Locate the cell with the specified text and output its [X, Y] center coordinate. 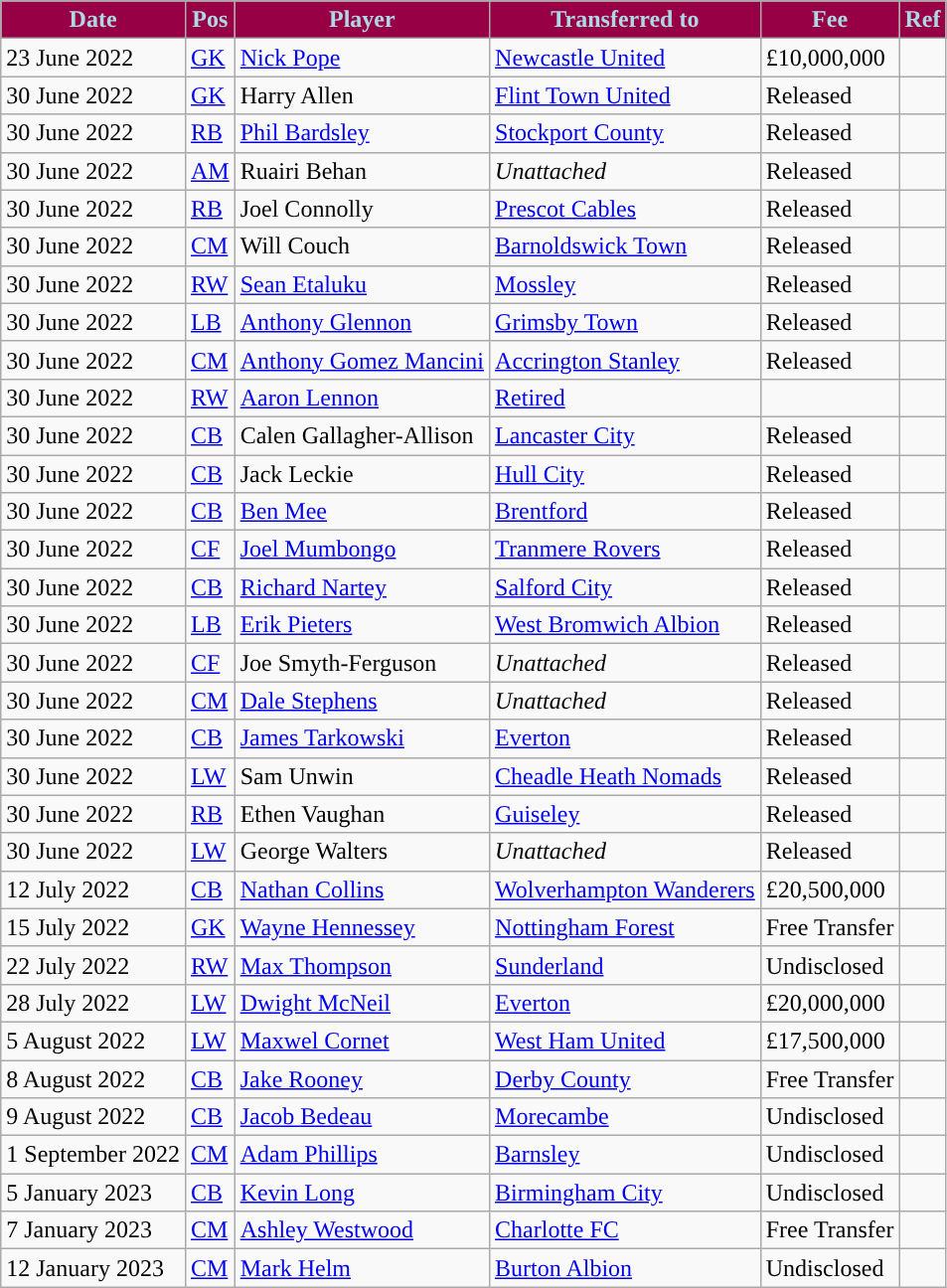
Accrington Stanley [626, 360]
Joel Mumbongo [362, 550]
Flint Town United [626, 95]
Derby County [626, 1078]
West Bromwich Albion [626, 625]
Barnoldswick Town [626, 246]
Harry Allen [362, 95]
Cheadle Heath Nomads [626, 776]
Morecambe [626, 1117]
15 July 2022 [93, 927]
£10,000,000 [830, 58]
Wayne Hennessey [362, 927]
Adam Phillips [362, 1155]
£17,500,000 [830, 1041]
12 July 2022 [93, 889]
Mark Helm [362, 1268]
5 January 2023 [93, 1193]
Sunderland [626, 965]
Will Couch [362, 246]
Ethen Vaughan [362, 814]
Max Thompson [362, 965]
5 August 2022 [93, 1041]
Richard Nartey [362, 587]
Erik Pieters [362, 625]
Kevin Long [362, 1193]
1 September 2022 [93, 1155]
Dwight McNeil [362, 1003]
Charlotte FC [626, 1230]
Sam Unwin [362, 776]
Pos [210, 20]
£20,000,000 [830, 1003]
Retired [626, 398]
22 July 2022 [93, 965]
Barnsley [626, 1155]
Anthony Glennon [362, 322]
12 January 2023 [93, 1268]
8 August 2022 [93, 1078]
Jacob Bedeau [362, 1117]
Joel Connolly [362, 209]
Ben Mee [362, 512]
Nick Pope [362, 58]
Date [93, 20]
Burton Albion [626, 1268]
Tranmere Rovers [626, 550]
Ashley Westwood [362, 1230]
28 July 2022 [93, 1003]
Joe Smyth-Ferguson [362, 663]
AM [210, 171]
Nathan Collins [362, 889]
Fee [830, 20]
Ruairi Behan [362, 171]
West Ham United [626, 1041]
Stockport County [626, 133]
Hull City [626, 474]
Maxwel Cornet [362, 1041]
Newcastle United [626, 58]
£20,500,000 [830, 889]
Calen Gallagher-Allison [362, 435]
9 August 2022 [93, 1117]
Prescot Cables [626, 209]
Mossley [626, 284]
Birmingham City [626, 1193]
Transferred to [626, 20]
Salford City [626, 587]
Ref [922, 20]
Player [362, 20]
Aaron Lennon [362, 398]
Anthony Gomez Mancini [362, 360]
Lancaster City [626, 435]
James Tarkowski [362, 738]
Guiseley [626, 814]
7 January 2023 [93, 1230]
George Walters [362, 852]
Grimsby Town [626, 322]
Phil Bardsley [362, 133]
Jack Leckie [362, 474]
Dale Stephens [362, 701]
Sean Etaluku [362, 284]
23 June 2022 [93, 58]
Brentford [626, 512]
Wolverhampton Wanderers [626, 889]
Nottingham Forest [626, 927]
Jake Rooney [362, 1078]
